From the cell containing the given text, extract its center point as (x, y) coordinate. 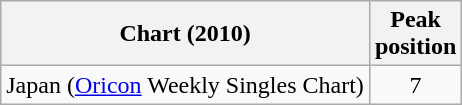
Japan (Oricon Weekly Singles Chart) (186, 85)
Peakposition (415, 34)
7 (415, 85)
Chart (2010) (186, 34)
